Output the (X, Y) coordinate of the center of the cell containing the given text.  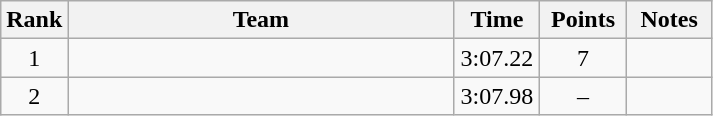
3:07.22 (497, 58)
Team (261, 20)
3:07.98 (497, 96)
Rank (34, 20)
– (583, 96)
1 (34, 58)
Notes (669, 20)
Time (497, 20)
7 (583, 58)
2 (34, 96)
Points (583, 20)
